Search for the cell housing the specified text and yield its (X, Y) center coordinate. 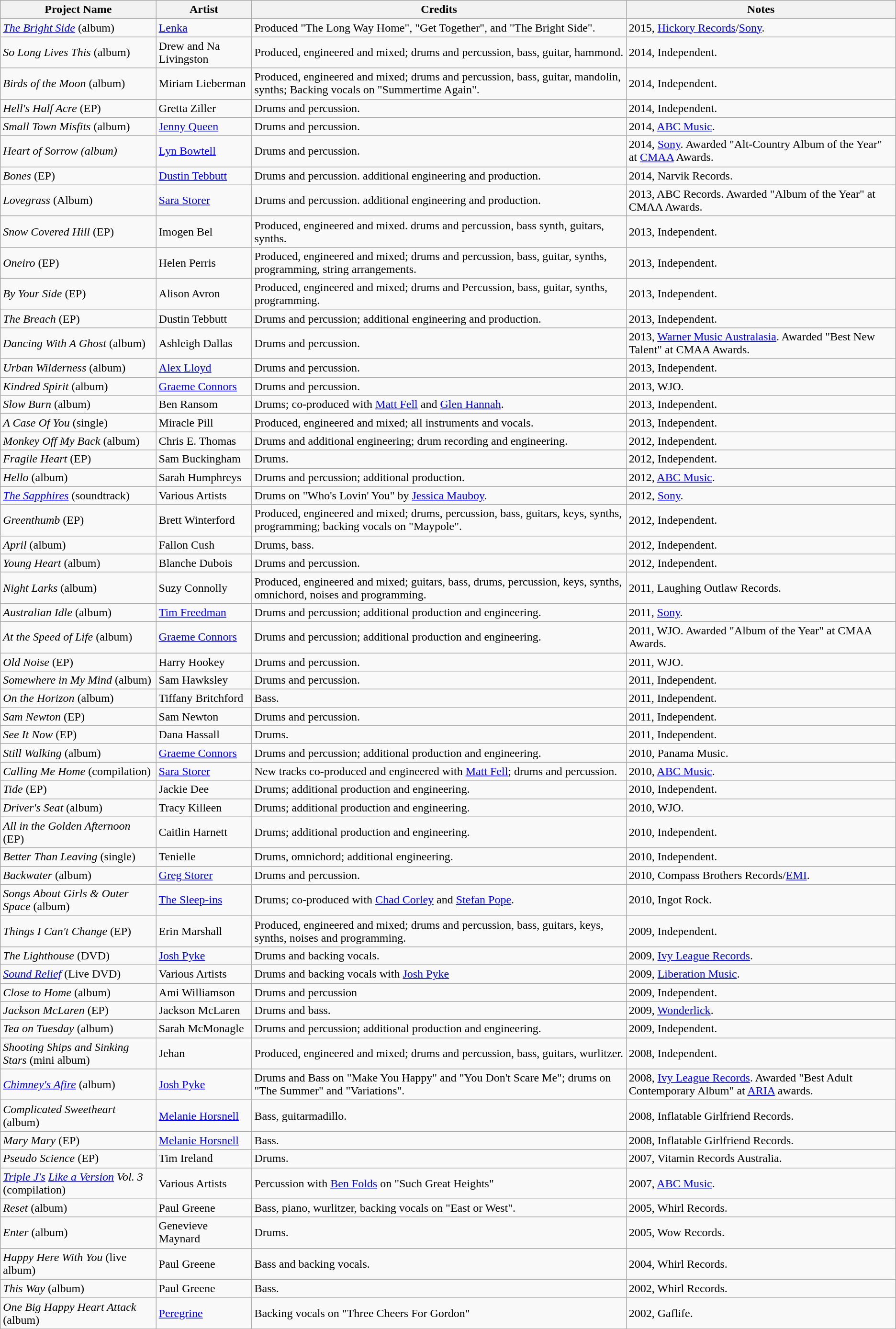
Birds of the Moon (album) (78, 83)
2011, WJO. Awarded "Album of the Year" at CMAA Awards. (761, 637)
Drums, omnichord; additional engineering. (439, 857)
Oneiro (EP) (78, 262)
Suzy Connolly (204, 588)
Gretta Ziller (204, 108)
The Lighthouse (DVD) (78, 956)
Things I Can't Change (EP) (78, 931)
Sound Relief (Live DVD) (78, 974)
Bass, guitarmadillo. (439, 1115)
By Your Side (EP) (78, 294)
Tide (EP) (78, 789)
Blanche Dubois (204, 563)
2010, ABC Music. (761, 771)
Enter (album) (78, 1232)
Monkey Off My Back (album) (78, 441)
2012, Sony. (761, 496)
Dana Hassall (204, 735)
Kindred Spirit (album) (78, 386)
Sam Hawksley (204, 680)
Sam Newton (204, 717)
2015, Hickory Records/Sony. (761, 28)
2010, Compass Brothers Records/EMI. (761, 875)
Dancing With A Ghost (album) (78, 344)
2011, Sony. (761, 612)
Jackson McLaren (EP) (78, 1011)
Better Than Leaving (single) (78, 857)
Produced, engineered and mixed; all instruments and vocals. (439, 423)
Tracy Killeen (204, 808)
Shooting Ships and Sinking Stars (mini album) (78, 1053)
Percussion with Ben Folds on "Such Great Heights" (439, 1183)
Drums; co-produced with Chad Corley and Stefan Pope. (439, 900)
Helen Perris (204, 262)
Tiffany Britchford (204, 698)
Lenka (204, 28)
One Big Happy Heart Attack (album) (78, 1313)
Songs About Girls & Outer Space (album) (78, 900)
2013, Warner Music Australasia. Awarded "Best New Talent" at CMAA Awards. (761, 344)
Drums; co-produced with Matt Fell and Glen Hannah. (439, 405)
2010, WJO. (761, 808)
Drums and percussion; additional engineering and production. (439, 318)
2004, Whirl Records. (761, 1264)
2012, ABC Music. (761, 477)
2009, Liberation Music. (761, 974)
This Way (album) (78, 1288)
Snow Covered Hill (EP) (78, 232)
Close to Home (album) (78, 992)
Urban Wilderness (album) (78, 368)
Young Heart (album) (78, 563)
A Case Of You (single) (78, 423)
Tim Freedman (204, 612)
Calling Me Home (compilation) (78, 771)
Drums on "Who's Lovin' You" by Jessica Mauboy. (439, 496)
The Bright Side (album) (78, 28)
Drums and backing vocals with Josh Pyke (439, 974)
2014, Narvik Records. (761, 176)
Project Name (78, 10)
All in the Golden Afternoon (EP) (78, 832)
The Sapphires (soundtrack) (78, 496)
Drums and backing vocals. (439, 956)
Alison Avron (204, 294)
Somewhere in My Mind (album) (78, 680)
Night Larks (album) (78, 588)
Erin Marshall (204, 931)
Jehan (204, 1053)
Jackie Dee (204, 789)
Produced, engineered and mixed; drums and percussion, bass, guitar, mandolin, synths; Backing vocals on "Summertime Again". (439, 83)
Jackson McLaren (204, 1011)
Artist (204, 10)
Sarah McMonagle (204, 1029)
2009, Wonderlick. (761, 1011)
2010, Panama Music. (761, 753)
Bones (EP) (78, 176)
2010, Ingot Rock. (761, 900)
2011, Laughing Outlaw Records. (761, 588)
Tea on Tuesday (album) (78, 1029)
Small Town Misfits (album) (78, 126)
Alex Lloyd (204, 368)
Heart of Sorrow (album) (78, 151)
Produced, engineered and mixed; guitars, bass, drums, percussion, keys, synths, omnichord, noises and programming. (439, 588)
Produced, engineered and mixed; drums and percussion, bass, guitar, hammond. (439, 53)
2014, ABC Music. (761, 126)
2007, Vitamin Records Australia. (761, 1159)
Peregrine (204, 1313)
Bass and backing vocals. (439, 1264)
2011, WJO. (761, 662)
2008, Independent. (761, 1053)
Slow Burn (album) (78, 405)
2014, Sony. Awarded "Alt-Country Album of the Year" at CMAA Awards. (761, 151)
Imogen Bel (204, 232)
Tenielle (204, 857)
Produced, engineered and mixed; drums and percussion, bass, guitars, keys, synths, noises and programming. (439, 931)
Complicated Sweetheart (album) (78, 1115)
At the Speed of Life (album) (78, 637)
2009, Ivy League Records. (761, 956)
2008, Ivy League Records. Awarded "Best Adult Contemporary Album" at ARIA awards. (761, 1085)
Lovegrass (Album) (78, 200)
Caitlin Harnett (204, 832)
Credits (439, 10)
2002, Gaflife. (761, 1313)
Happy Here With You (live album) (78, 1264)
2013, WJO. (761, 386)
Greenthumb (EP) (78, 520)
Chimney's Afire (album) (78, 1085)
Lyn Bowtell (204, 151)
Backing vocals on "Three Cheers For Gordon" (439, 1313)
Ami Williamson (204, 992)
On the Horizon (album) (78, 698)
Pseudo Science (EP) (78, 1159)
Miriam Lieberman (204, 83)
Sam Buckingham (204, 459)
Ben Ransom (204, 405)
Greg Storer (204, 875)
Fragile Heart (EP) (78, 459)
Reset (album) (78, 1208)
Sam Newton (EP) (78, 717)
The Breach (EP) (78, 318)
Drums and Bass on "Make You Happy" and "You Don't Scare Me"; drums on "The Summer" and "Variations". (439, 1085)
2005, Wow Records. (761, 1232)
Driver's Seat (album) (78, 808)
Produced, engineered and mixed. drums and percussion, bass synth, guitars, synths. (439, 232)
Notes (761, 10)
Jenny Queen (204, 126)
Drums and percussion (439, 992)
Drums, bass. (439, 545)
2007, ABC Music. (761, 1183)
Produced, engineered and mixed; drums and percussion, bass, guitars, wurlitzer. (439, 1053)
Produced, engineered and mixed; drums and Percussion, bass, guitar, synths, programming. (439, 294)
Hell's Half Acre (EP) (78, 108)
Australian Idle (album) (78, 612)
See It Now (EP) (78, 735)
2013, ABC Records. Awarded "Album of the Year" at CMAA Awards. (761, 200)
Drums and bass. (439, 1011)
Drums and percussion; additional production. (439, 477)
Drums and additional engineering; drum recording and engineering. (439, 441)
New tracks co-produced and engineered with Matt Fell; drums and percussion. (439, 771)
Brett Winterford (204, 520)
Fallon Cush (204, 545)
April (album) (78, 545)
Miracle Pill (204, 423)
2002, Whirl Records. (761, 1288)
Ashleigh Dallas (204, 344)
Bass, piano, wurlitzer, backing vocals on "East or West". (439, 1208)
Backwater (album) (78, 875)
Genevieve Maynard (204, 1232)
Tim Ireland (204, 1159)
Hello (album) (78, 477)
Produced, engineered and mixed; drums, percussion, bass, guitars, keys, synths, programming; backing vocals on "Maypole". (439, 520)
Harry Hookey (204, 662)
Mary Mary (EP) (78, 1140)
Sarah Humphreys (204, 477)
Produced "The Long Way Home", "Get Together", and "The Bright Side". (439, 28)
The Sleep-ins (204, 900)
Produced, engineered and mixed; drums and percussion, bass, guitar, synths, programming, string arrangements. (439, 262)
Triple J's Like a Version Vol. 3 (compilation) (78, 1183)
Old Noise (EP) (78, 662)
2005, Whirl Records. (761, 1208)
Still Walking (album) (78, 753)
Drew and Na Livingston (204, 53)
So Long Lives This (album) (78, 53)
Chris E. Thomas (204, 441)
